Extract the (X, Y) coordinate from the center of the cell holding the provided text.  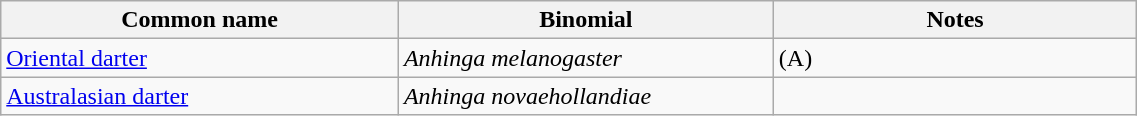
Anhinga novaehollandiae (586, 96)
Anhinga melanogaster (586, 58)
Common name (200, 20)
Oriental darter (200, 58)
(A) (955, 58)
Australasian darter (200, 96)
Notes (955, 20)
Binomial (586, 20)
